Return [X, Y] of the center of cell containing provided text 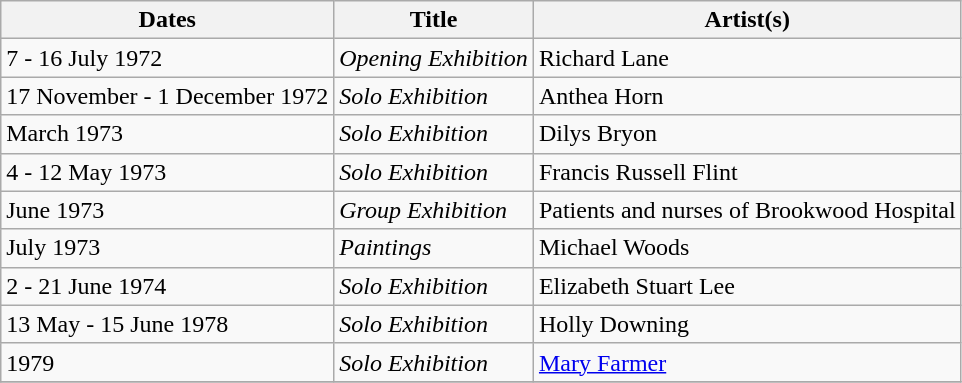
July 1973 [168, 248]
March 1973 [168, 134]
Group Exhibition [434, 210]
Opening Exhibition [434, 58]
7 - 16 July 1972 [168, 58]
Dates [168, 20]
Dilys Bryon [747, 134]
2 - 21 June 1974 [168, 286]
Paintings [434, 248]
1979 [168, 362]
Richard Lane [747, 58]
Francis Russell Flint [747, 172]
Title [434, 20]
17 November - 1 December 1972 [168, 96]
13 May - 15 June 1978 [168, 324]
4 - 12 May 1973 [168, 172]
Mary Farmer [747, 362]
Elizabeth Stuart Lee [747, 286]
Michael Woods [747, 248]
Patients and nurses of Brookwood Hospital [747, 210]
Anthea Horn [747, 96]
June 1973 [168, 210]
Artist(s) [747, 20]
Holly Downing [747, 324]
